For the text-containing cell, return its midpoint in (x, y) coordinate format. 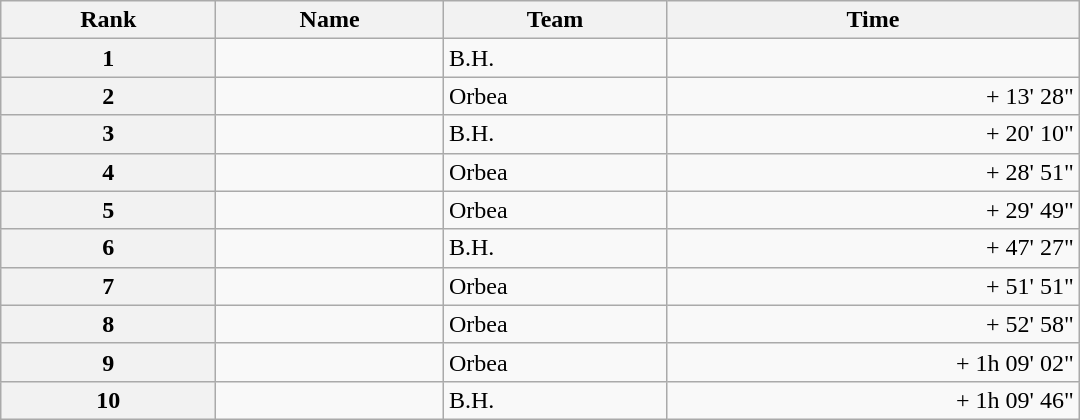
+ 52' 58" (873, 324)
9 (108, 362)
+ 51' 51" (873, 286)
6 (108, 248)
Rank (108, 20)
Time (873, 20)
8 (108, 324)
2 (108, 96)
+ 13' 28" (873, 96)
5 (108, 210)
+ 47' 27" (873, 248)
4 (108, 172)
7 (108, 286)
Team (554, 20)
+ 1h 09' 02" (873, 362)
3 (108, 134)
Name (330, 20)
1 (108, 58)
+ 1h 09' 46" (873, 400)
+ 20' 10" (873, 134)
+ 29' 49" (873, 210)
10 (108, 400)
+ 28' 51" (873, 172)
